Scan for the cell matching the given text and deliver its [x, y] coordinate at center. 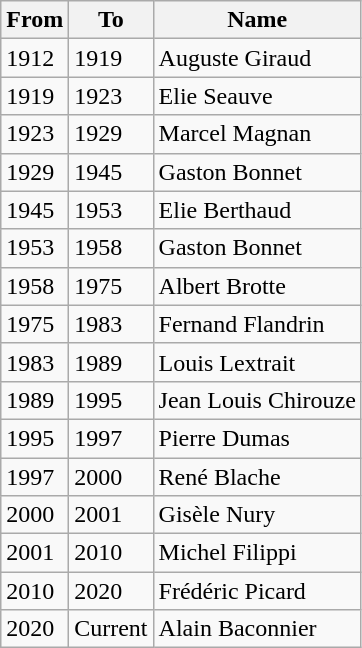
Michel Filippi [257, 553]
To [111, 20]
Elie Berthaud [257, 210]
Frédéric Picard [257, 591]
Jean Louis Chirouze [257, 400]
René Blache [257, 477]
Alain Baconnier [257, 629]
Gisèle Nury [257, 515]
Marcel Magnan [257, 134]
Auguste Giraud [257, 58]
Fernand Flandrin [257, 324]
From [35, 20]
Louis Lextrait [257, 362]
Albert Brotte [257, 286]
Current [111, 629]
Elie Seauve [257, 96]
Name [257, 20]
1912 [35, 58]
Pierre Dumas [257, 438]
